Return the (X, Y) coordinate for the center point of the cell that contains the specified text.  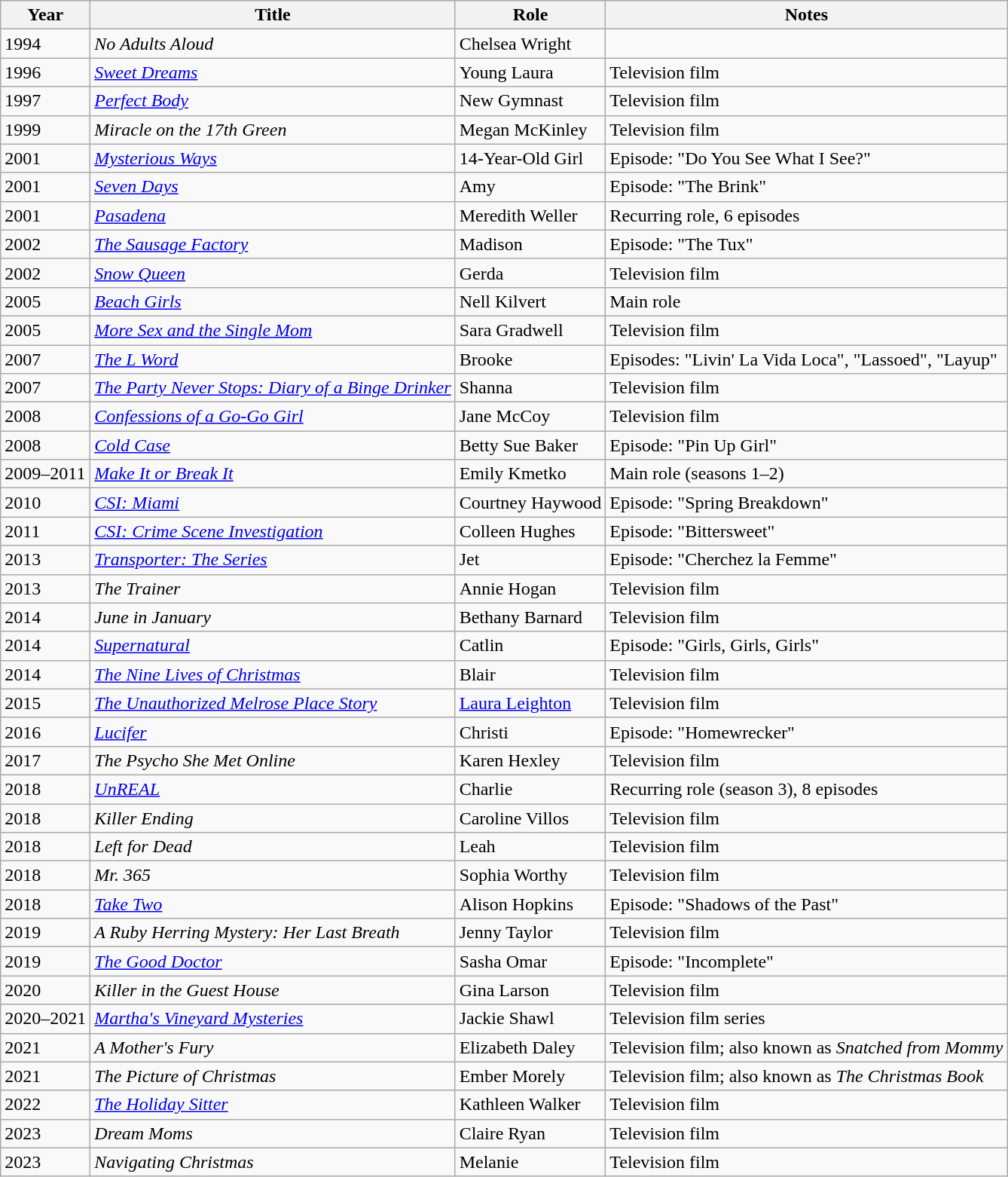
Main role (806, 301)
Notes (806, 15)
2022 (45, 1105)
The Party Never Stops: Diary of a Binge Drinker (273, 388)
2009–2011 (45, 474)
Television film series (806, 1019)
More Sex and the Single Mom (273, 330)
The Good Doctor (273, 961)
Blair (530, 674)
No Adults Aloud (273, 44)
Jane McCoy (530, 417)
Bethany Barnard (530, 617)
Dream Moms (273, 1133)
Ember Morely (530, 1076)
2016 (45, 732)
Jenny Taylor (530, 933)
Alison Hopkins (530, 904)
The L Word (273, 359)
Melanie (530, 1162)
June in January (273, 617)
Catlin (530, 646)
The Picture of Christmas (273, 1076)
2020–2021 (45, 1019)
2011 (45, 531)
Gerda (530, 273)
Laura Leighton (530, 703)
UnREAL (273, 789)
Amy (530, 187)
2020 (45, 990)
Episode: "Bittersweet" (806, 531)
Seven Days (273, 187)
Leah (530, 847)
Sophia Worthy (530, 876)
Charlie (530, 789)
Chelsea Wright (530, 44)
Perfect Body (273, 101)
Episode: "Homewrecker" (806, 732)
Episode: "Pin Up Girl" (806, 445)
The Holiday Sitter (273, 1105)
Snow Queen (273, 273)
Killer Ending (273, 818)
Episode: "Do You See What I See?" (806, 158)
The Trainer (273, 588)
Confessions of a Go-Go Girl (273, 417)
Left for Dead (273, 847)
Gina Larson (530, 990)
CSI: Miami (273, 503)
Miracle on the 17th Green (273, 130)
Supernatural (273, 646)
Sara Gradwell (530, 330)
1996 (45, 72)
Television film; also known as Snatched from Mommy (806, 1047)
Episode: "The Brink" (806, 187)
Episode: "Girls, Girls, Girls" (806, 646)
New Gymnast (530, 101)
CSI: Crime Scene Investigation (273, 531)
Kathleen Walker (530, 1105)
Episode: "The Tux" (806, 244)
The Sausage Factory (273, 244)
Sasha Omar (530, 961)
Emily Kmetko (530, 474)
Karen Hexley (530, 760)
Betty Sue Baker (530, 445)
Role (530, 15)
1997 (45, 101)
Madison (530, 244)
Beach Girls (273, 301)
Lucifer (273, 732)
Transporter: The Series (273, 560)
Jet (530, 560)
Christi (530, 732)
A Ruby Herring Mystery: Her Last Breath (273, 933)
2010 (45, 503)
1994 (45, 44)
Brooke (530, 359)
Episodes: "Livin' La Vida Loca", "Lassoed", "Layup" (806, 359)
Cold Case (273, 445)
The Nine Lives of Christmas (273, 674)
Episode: "Shadows of the Past" (806, 904)
Make It or Break It (273, 474)
Main role (seasons 1–2) (806, 474)
2015 (45, 703)
Jackie Shawl (530, 1019)
Martha's Vineyard Mysteries (273, 1019)
Navigating Christmas (273, 1162)
Nell Kilvert (530, 301)
2017 (45, 760)
Megan McKinley (530, 130)
Mysterious Ways (273, 158)
Colleen Hughes (530, 531)
Episode: "Cherchez la Femme" (806, 560)
The Unauthorized Melrose Place Story (273, 703)
Shanna (530, 388)
Take Two (273, 904)
Courtney Haywood (530, 503)
Episode: "Spring Breakdown" (806, 503)
Elizabeth Daley (530, 1047)
Young Laura (530, 72)
Recurring role, 6 episodes (806, 216)
A Mother's Fury (273, 1047)
Mr. 365 (273, 876)
Sweet Dreams (273, 72)
Meredith Weller (530, 216)
Pasadena (273, 216)
Recurring role (season 3), 8 episodes (806, 789)
Year (45, 15)
Killer in the Guest House (273, 990)
1999 (45, 130)
Title (273, 15)
Caroline Villos (530, 818)
The Psycho She Met Online (273, 760)
Claire Ryan (530, 1133)
Television film; also known as The Christmas Book (806, 1076)
Episode: "Incomplete" (806, 961)
14-Year-Old Girl (530, 158)
Annie Hogan (530, 588)
